Find where the given text appears and provide that cell's center as [x, y] coordinate. 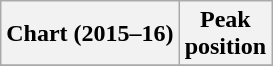
Chart (2015–16) [90, 34]
Peakposition [225, 34]
